Identify which cell holds the provided text, then report its (x, y) central coordinate. 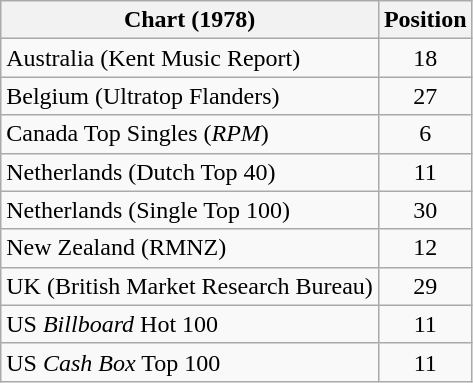
UK (British Market Research Bureau) (190, 286)
Netherlands (Dutch Top 40) (190, 172)
New Zealand (RMNZ) (190, 248)
Belgium (Ultratop Flanders) (190, 96)
Position (425, 20)
Chart (1978) (190, 20)
Canada Top Singles (RPM) (190, 134)
27 (425, 96)
6 (425, 134)
12 (425, 248)
18 (425, 58)
US Billboard Hot 100 (190, 324)
US Cash Box Top 100 (190, 362)
29 (425, 286)
Netherlands (Single Top 100) (190, 210)
Australia (Kent Music Report) (190, 58)
30 (425, 210)
